Scan for the cell matching the given text and deliver its (x, y) coordinate at center. 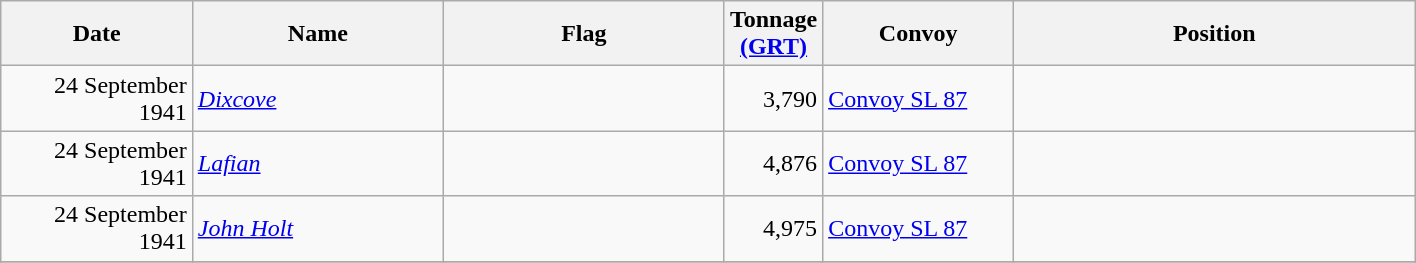
Lafian (318, 164)
Flag (584, 34)
Tonnage (GRT) (773, 34)
Convoy (918, 34)
4,975 (773, 228)
4,876 (773, 164)
Dixcove (318, 98)
3,790 (773, 98)
Position (1214, 34)
Date (96, 34)
Name (318, 34)
John Holt (318, 228)
